Extract the [x, y] coordinate from the center of the cell holding the provided text.  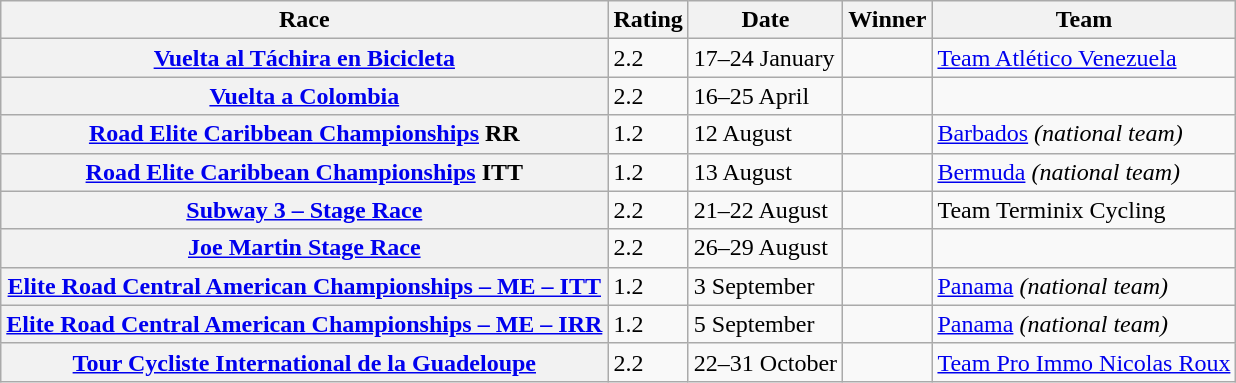
Rating [648, 20]
Race [304, 20]
Date [765, 20]
Barbados (national team) [1084, 134]
Vuelta a Colombia [304, 96]
Vuelta al Táchira en Bicicleta [304, 58]
16–25 April [765, 96]
Elite Road Central American Championships – ME – IRR [304, 324]
Team Terminix Cycling [1084, 210]
Team Atlético Venezuela [1084, 58]
Winner [888, 20]
Subway 3 – Stage Race [304, 210]
17–24 January [765, 58]
Team Pro Immo Nicolas Roux [1084, 362]
Bermuda (national team) [1084, 172]
26–29 August [765, 248]
22–31 October [765, 362]
Elite Road Central American Championships – ME – ITT [304, 286]
5 September [765, 324]
Road Elite Caribbean Championships RR [304, 134]
3 September [765, 286]
Tour Cycliste International de la Guadeloupe [304, 362]
13 August [765, 172]
Road Elite Caribbean Championships ITT [304, 172]
Team [1084, 20]
Joe Martin Stage Race [304, 248]
21–22 August [765, 210]
12 August [765, 134]
